Return the (X, Y) coordinate for the center point of the cell that contains the specified text.  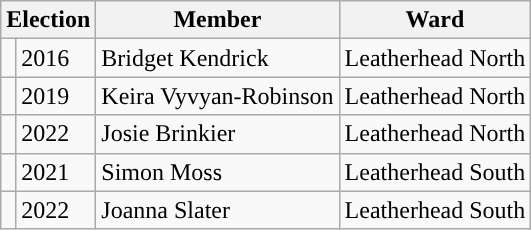
2021 (56, 172)
Ward (435, 20)
2016 (56, 58)
2019 (56, 96)
Josie Brinkier (218, 134)
Election (48, 20)
Keira Vyvyan-Robinson (218, 96)
Member (218, 20)
Joanna Slater (218, 210)
Simon Moss (218, 172)
Bridget Kendrick (218, 58)
